Determine the [x, y] coordinate at the center of the cell enclosing the given text.  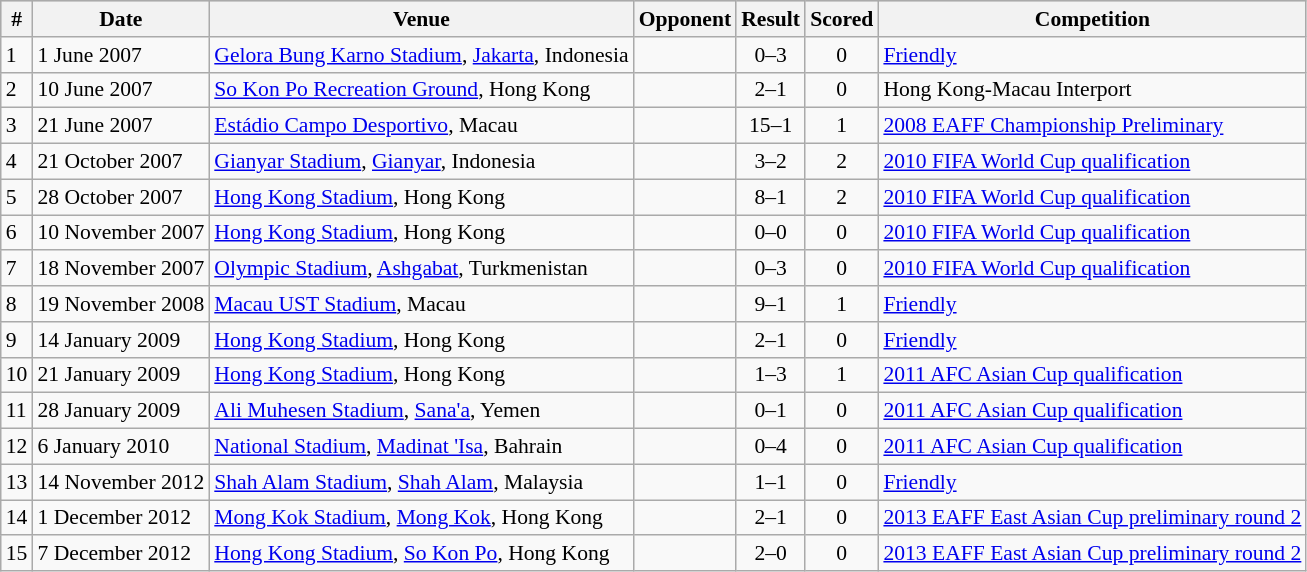
So Kon Po Recreation Ground, Hong Kong [421, 90]
5 [17, 197]
3 [17, 126]
Result [770, 19]
14 January 2009 [120, 340]
10 November 2007 [120, 233]
3–2 [770, 162]
Ali Muhesen Stadium, Sana'a, Yemen [421, 411]
15–1 [770, 126]
19 November 2008 [120, 304]
4 [17, 162]
12 [17, 447]
8–1 [770, 197]
21 October 2007 [120, 162]
0–4 [770, 447]
Opponent [686, 19]
Olympic Stadium, Ashgabat, Turkmenistan [421, 269]
1 December 2012 [120, 518]
8 [17, 304]
National Stadium, Madinat 'Isa, Bahrain [421, 447]
6 January 2010 [120, 447]
18 November 2007 [120, 269]
Mong Kok Stadium, Mong Kok, Hong Kong [421, 518]
9–1 [770, 304]
6 [17, 233]
Gianyar Stadium, Gianyar, Indonesia [421, 162]
21 January 2009 [120, 375]
0–1 [770, 411]
Estádio Campo Desportivo, Macau [421, 126]
1 June 2007 [120, 55]
Date [120, 19]
Venue [421, 19]
1–1 [770, 482]
Scored [842, 19]
7 [17, 269]
14 November 2012 [120, 482]
1–3 [770, 375]
14 [17, 518]
# [17, 19]
10 [17, 375]
28 January 2009 [120, 411]
Hong Kong-Macau Interport [1092, 90]
Competition [1092, 19]
13 [17, 482]
10 June 2007 [120, 90]
2–0 [770, 554]
9 [17, 340]
21 June 2007 [120, 126]
15 [17, 554]
0–0 [770, 233]
28 October 2007 [120, 197]
Macau UST Stadium, Macau [421, 304]
Gelora Bung Karno Stadium, Jakarta, Indonesia [421, 55]
7 December 2012 [120, 554]
11 [17, 411]
2008 EAFF Championship Preliminary [1092, 126]
Hong Kong Stadium, So Kon Po, Hong Kong [421, 554]
Shah Alam Stadium, Shah Alam, Malaysia [421, 482]
